Locate the cell with the specified text and output its (X, Y) center coordinate. 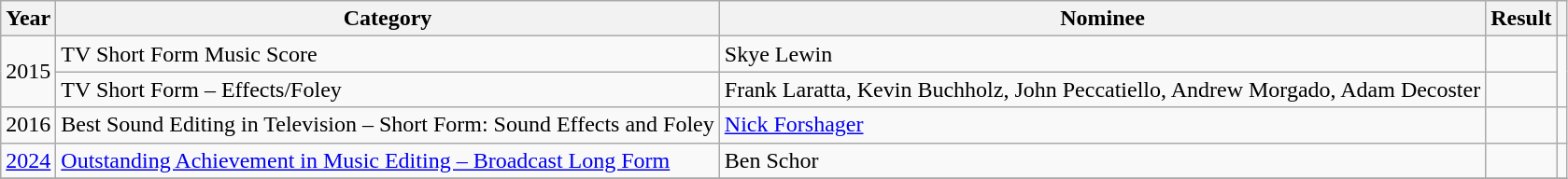
Category (388, 19)
TV Short Form Music Score (388, 54)
Nick Forshager (1102, 125)
Nominee (1102, 19)
Ben Schor (1102, 160)
2024 (28, 160)
Result (1521, 19)
Outstanding Achievement in Music Editing – Broadcast Long Form (388, 160)
Frank Laratta, Kevin Buchholz, John Peccatiello, Andrew Morgado, Adam Decoster (1102, 89)
2015 (28, 72)
Skye Lewin (1102, 54)
Best Sound Editing in Television – Short Form: Sound Effects and Foley (388, 125)
TV Short Form – Effects/Foley (388, 89)
2016 (28, 125)
Year (28, 19)
